Scan for the cell matching the given text and deliver its (x, y) coordinate at center. 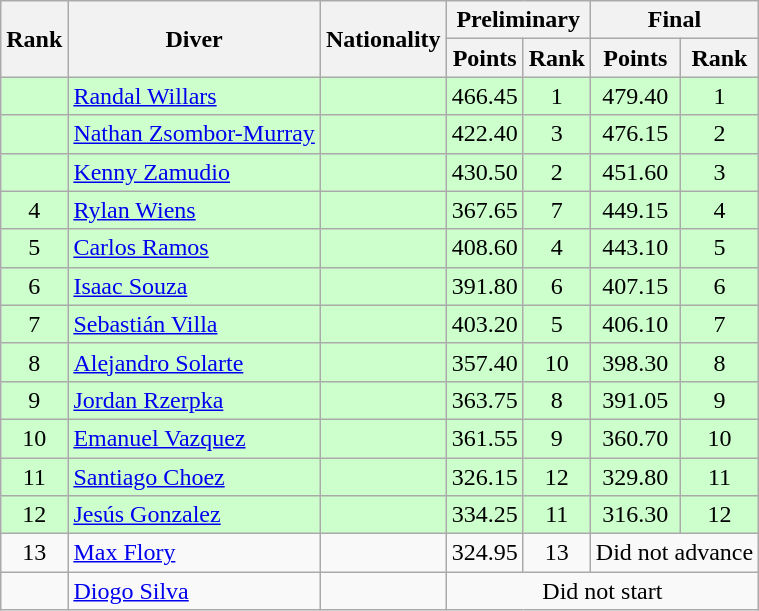
476.15 (635, 134)
Jesús Gonzalez (194, 515)
391.80 (484, 286)
403.20 (484, 324)
406.10 (635, 324)
329.80 (635, 477)
422.40 (484, 134)
Nationality (383, 39)
Kenny Zamudio (194, 172)
Diver (194, 39)
Jordan Rzerpka (194, 400)
Alejandro Solarte (194, 362)
361.55 (484, 438)
Final (674, 20)
407.15 (635, 286)
408.60 (484, 248)
360.70 (635, 438)
334.25 (484, 515)
Diogo Silva (194, 591)
Randal Willars (194, 96)
Did not advance (674, 553)
Preliminary (518, 20)
Carlos Ramos (194, 248)
Nathan Zsombor-Murray (194, 134)
449.15 (635, 210)
324.95 (484, 553)
Did not start (602, 591)
357.40 (484, 362)
451.60 (635, 172)
398.30 (635, 362)
466.45 (484, 96)
Max Flory (194, 553)
430.50 (484, 172)
Rylan Wiens (194, 210)
Emanuel Vazquez (194, 438)
391.05 (635, 400)
363.75 (484, 400)
Sebastián Villa (194, 324)
479.40 (635, 96)
326.15 (484, 477)
Santiago Choez (194, 477)
443.10 (635, 248)
316.30 (635, 515)
367.65 (484, 210)
Isaac Souza (194, 286)
